Find where the given text appears and provide that cell's center as (x, y) coordinate. 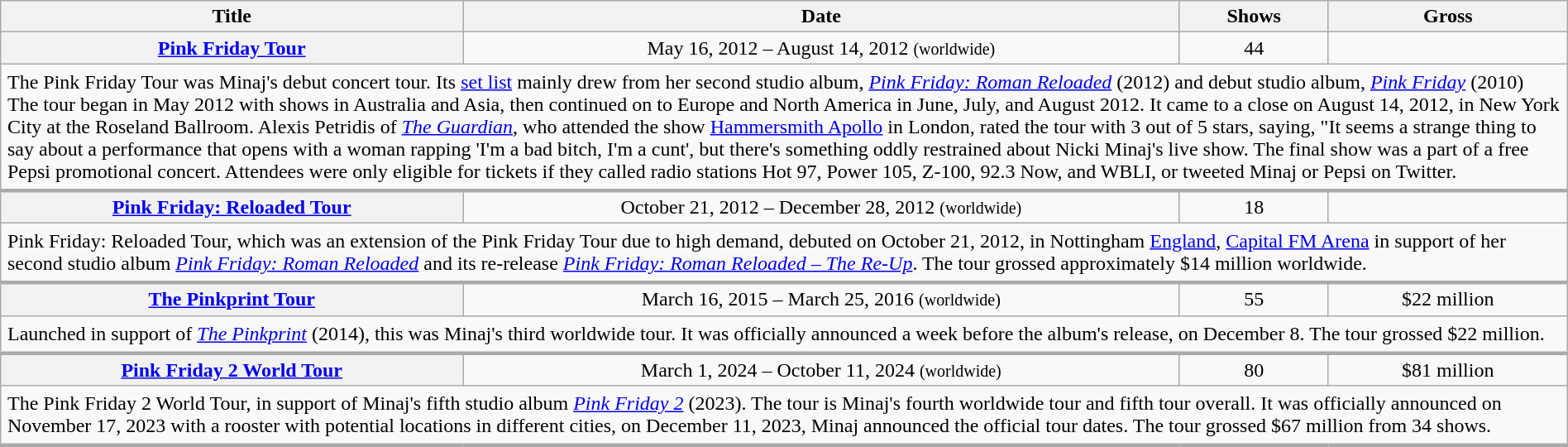
55 (1254, 299)
Shows (1254, 17)
Pink Friday Tour (232, 48)
March 1, 2024 – October 11, 2024 (worldwide) (821, 369)
October 21, 2012 – December 28, 2012 (worldwide) (821, 207)
Title (232, 17)
18 (1254, 207)
Pink Friday 2 World Tour (232, 369)
$81 million (1447, 369)
Gross (1447, 17)
March 16, 2015 – March 25, 2016 (worldwide) (821, 299)
80 (1254, 369)
May 16, 2012 – August 14, 2012 (worldwide) (821, 48)
The Pinkprint Tour (232, 299)
44 (1254, 48)
Pink Friday: Reloaded Tour (232, 207)
Date (821, 17)
$22 million (1447, 299)
